Capture the cell that displays the provided text and extract its [X, Y] central coordinate. 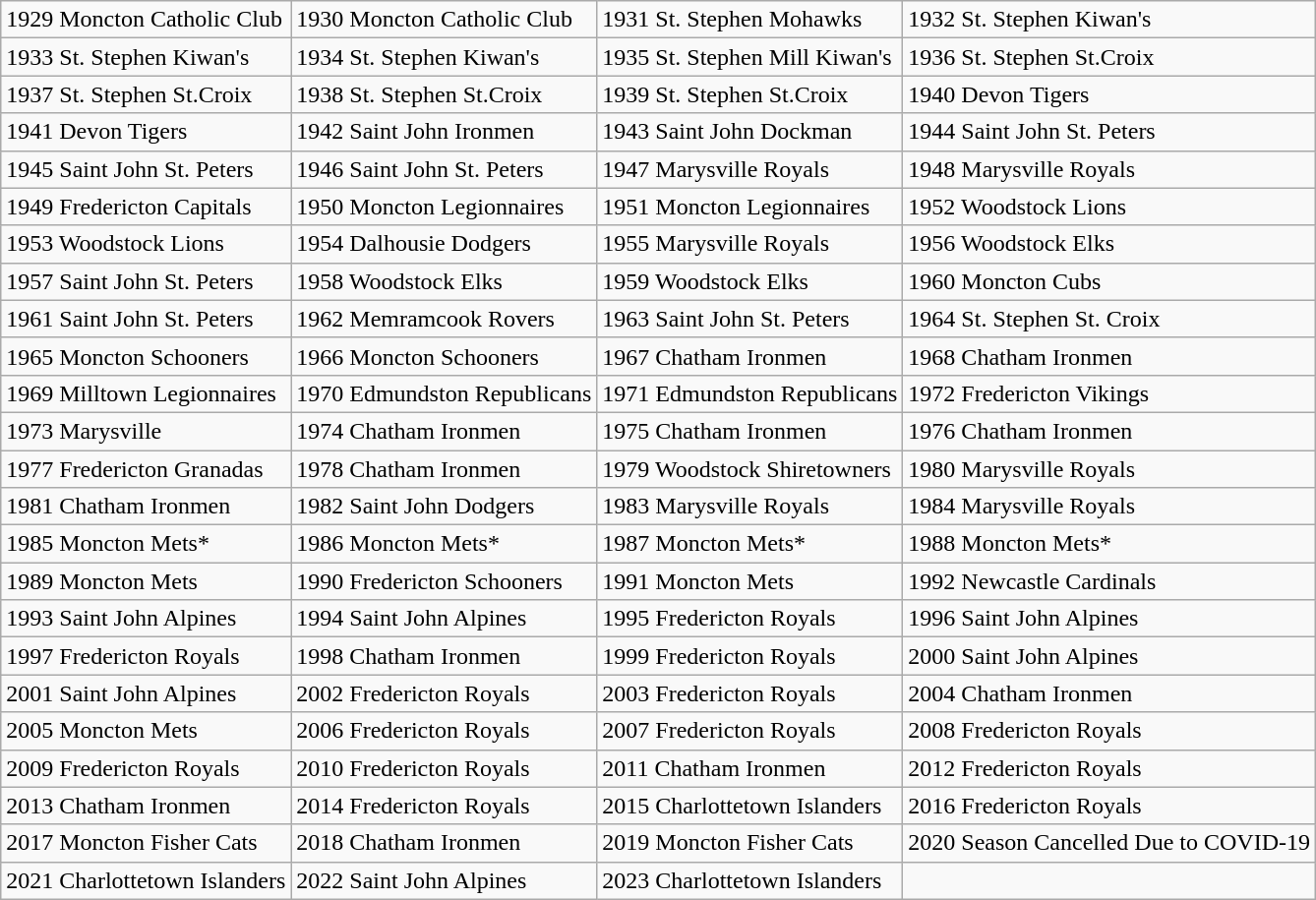
1969 Milltown Legionnaires [146, 393]
1932 St. Stephen Kiwan's [1109, 20]
1997 Fredericton Royals [146, 656]
1954 Dalhousie Dodgers [445, 244]
1949 Fredericton Capitals [146, 207]
1991 Moncton Mets [749, 581]
1958 Woodstock Elks [445, 281]
1995 Fredericton Royals [749, 619]
1967 Chatham Ironmen [749, 356]
2022 Saint John Alpines [445, 880]
1951 Moncton Legionnaires [749, 207]
2005 Moncton Mets [146, 731]
1976 Chatham Ironmen [1109, 431]
1985 Moncton Mets* [146, 544]
2013 Chatham Ironmen [146, 806]
1935 St. Stephen Mill Kiwan's [749, 57]
1955 Marysville Royals [749, 244]
2012 Fredericton Royals [1109, 768]
1965 Moncton Schooners [146, 356]
1979 Woodstock Shiretowners [749, 469]
1988 Moncton Mets* [1109, 544]
2021 Charlottetown Islanders [146, 880]
2018 Chatham Ironmen [445, 843]
1984 Marysville Royals [1109, 507]
1992 Newcastle Cardinals [1109, 581]
1930 Moncton Catholic Club [445, 20]
1978 Chatham Ironmen [445, 469]
1981 Chatham Ironmen [146, 507]
1993 Saint John Alpines [146, 619]
2004 Chatham Ironmen [1109, 693]
2015 Charlottetown Islanders [749, 806]
1952 Woodstock Lions [1109, 207]
1940 Devon Tigers [1109, 94]
1994 Saint John Alpines [445, 619]
1956 Woodstock Elks [1109, 244]
1975 Chatham Ironmen [749, 431]
1943 Saint John Dockman [749, 132]
1998 Chatham Ironmen [445, 656]
1990 Fredericton Schooners [445, 581]
2000 Saint John Alpines [1109, 656]
1973 Marysville [146, 431]
2008 Fredericton Royals [1109, 731]
1989 Moncton Mets [146, 581]
1942 Saint John Ironmen [445, 132]
1966 Moncton Schooners [445, 356]
2023 Charlottetown Islanders [749, 880]
1980 Marysville Royals [1109, 469]
1963 Saint John St. Peters [749, 319]
2003 Fredericton Royals [749, 693]
1946 Saint John St. Peters [445, 169]
1996 Saint John Alpines [1109, 619]
1986 Moncton Mets* [445, 544]
2001 Saint John Alpines [146, 693]
1939 St. Stephen St.Croix [749, 94]
1987 Moncton Mets* [749, 544]
1957 Saint John St. Peters [146, 281]
1950 Moncton Legionnaires [445, 207]
1933 St. Stephen Kiwan's [146, 57]
1962 Memramcook Rovers [445, 319]
2006 Fredericton Royals [445, 731]
2002 Fredericton Royals [445, 693]
1945 Saint John St. Peters [146, 169]
1983 Marysville Royals [749, 507]
1971 Edmundston Republicans [749, 393]
1934 St. Stephen Kiwan's [445, 57]
1960 Moncton Cubs [1109, 281]
1929 Moncton Catholic Club [146, 20]
2014 Fredericton Royals [445, 806]
2017 Moncton Fisher Cats [146, 843]
1964 St. Stephen St. Croix [1109, 319]
1941 Devon Tigers [146, 132]
1944 Saint John St. Peters [1109, 132]
2019 Moncton Fisher Cats [749, 843]
1948 Marysville Royals [1109, 169]
1947 Marysville Royals [749, 169]
1931 St. Stephen Mohawks [749, 20]
2016 Fredericton Royals [1109, 806]
1938 St. Stephen St.Croix [445, 94]
1936 St. Stephen St.Croix [1109, 57]
1968 Chatham Ironmen [1109, 356]
1961 Saint John St. Peters [146, 319]
1953 Woodstock Lions [146, 244]
2010 Fredericton Royals [445, 768]
1977 Fredericton Granadas [146, 469]
1970 Edmundston Republicans [445, 393]
1974 Chatham Ironmen [445, 431]
2011 Chatham Ironmen [749, 768]
2020 Season Cancelled Due to COVID-19 [1109, 843]
1959 Woodstock Elks [749, 281]
1972 Fredericton Vikings [1109, 393]
2007 Fredericton Royals [749, 731]
2009 Fredericton Royals [146, 768]
1999 Fredericton Royals [749, 656]
1982 Saint John Dodgers [445, 507]
1937 St. Stephen St.Croix [146, 94]
